Locate the cell with the specified text and output its [X, Y] center coordinate. 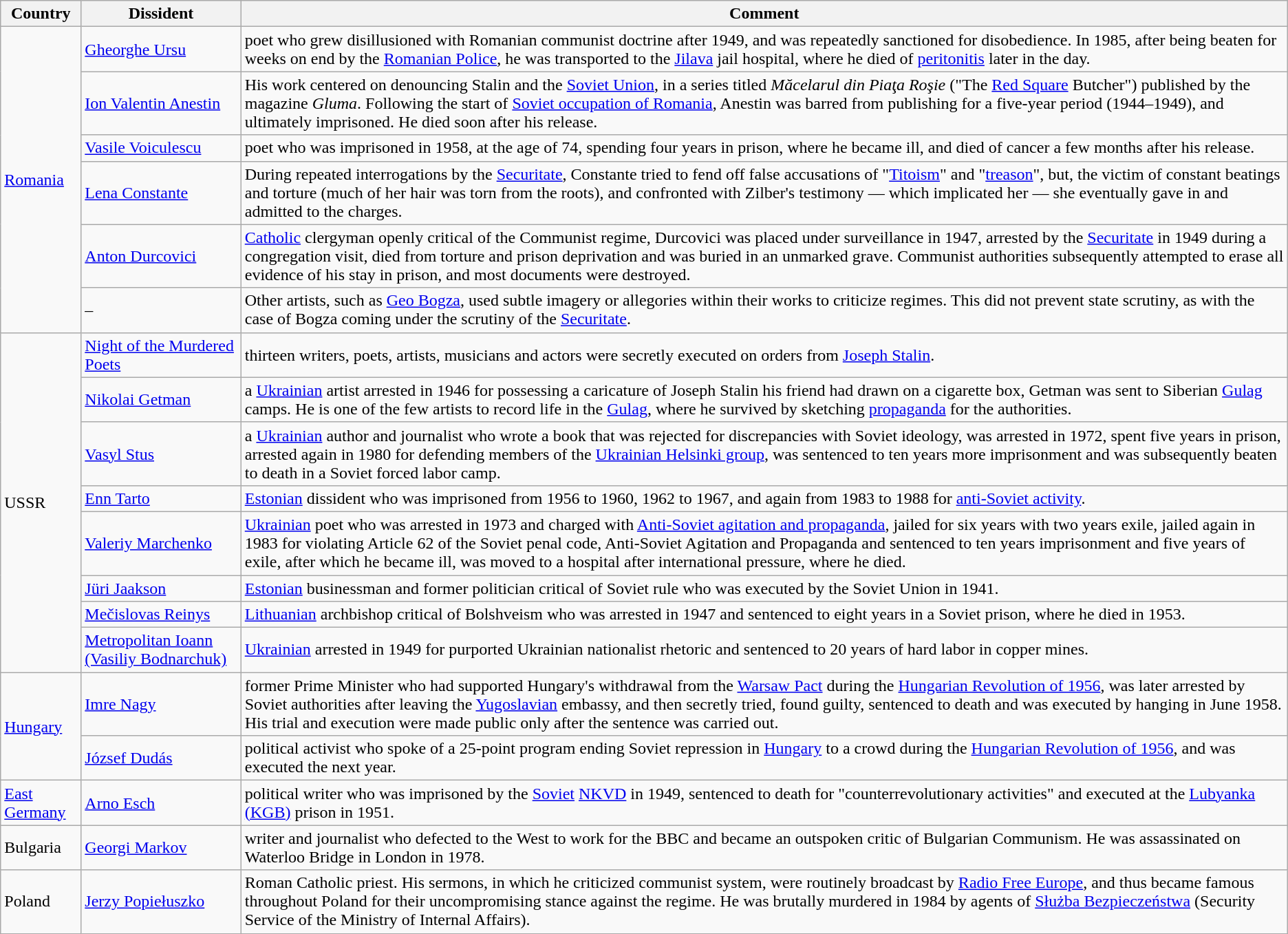
Bulgaria [41, 848]
Poland [41, 902]
Enn Tarto [161, 498]
Arno Esch [161, 803]
Nikolai Getman [161, 399]
Night of the Murdered Poets [161, 355]
Ion Valentin Anestin [161, 103]
Lithuanian archbishop critical of Bolshveism who was arrested in 1947 and sentenced to eight years in a Soviet prison, where he died in 1953. [764, 615]
Vasyl Stus [161, 454]
Imre Nagy [161, 704]
Anton Durcovici [161, 256]
Romania [41, 180]
Estonian dissident who was imprisoned from 1956 to 1960, 1962 to 1967, and again from 1983 to 1988 for anti-Soviet activity. [764, 498]
thirteen writers, poets, artists, musicians and actors were secretly executed on orders from Joseph Stalin. [764, 355]
Hungary [41, 727]
Ukrainian arrested in 1949 for purported Ukrainian nationalist rhetoric and sentenced to 20 years of hard labor in copper mines. [764, 650]
– [161, 310]
Georgi Markov [161, 848]
Valeriy Marchenko [161, 543]
USSR [41, 502]
Dissident [161, 14]
Jerzy Popiełuszko [161, 902]
Comment [764, 14]
Vasile Voiculescu [161, 148]
József Dudás [161, 758]
Metropolitan Ioann (Vasiliy Bodnarchuk) [161, 650]
Lena Constante [161, 193]
Mečislovas Reinys [161, 615]
Country [41, 14]
Jüri Jaakson [161, 588]
Gheorghe Ursu [161, 50]
East Germany [41, 803]
Estonian businessman and former politician critical of Soviet rule who was executed by the Soviet Union in 1941. [764, 588]
